For the text-containing cell, return its midpoint in (X, Y) coordinate format. 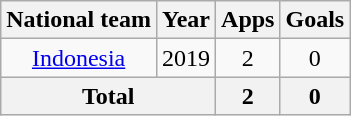
Total (108, 96)
National team (79, 20)
Goals (315, 20)
Indonesia (79, 58)
Year (186, 20)
Apps (248, 20)
2019 (186, 58)
